Determine the (X, Y) coordinate at the center of the cell enclosing the given text.  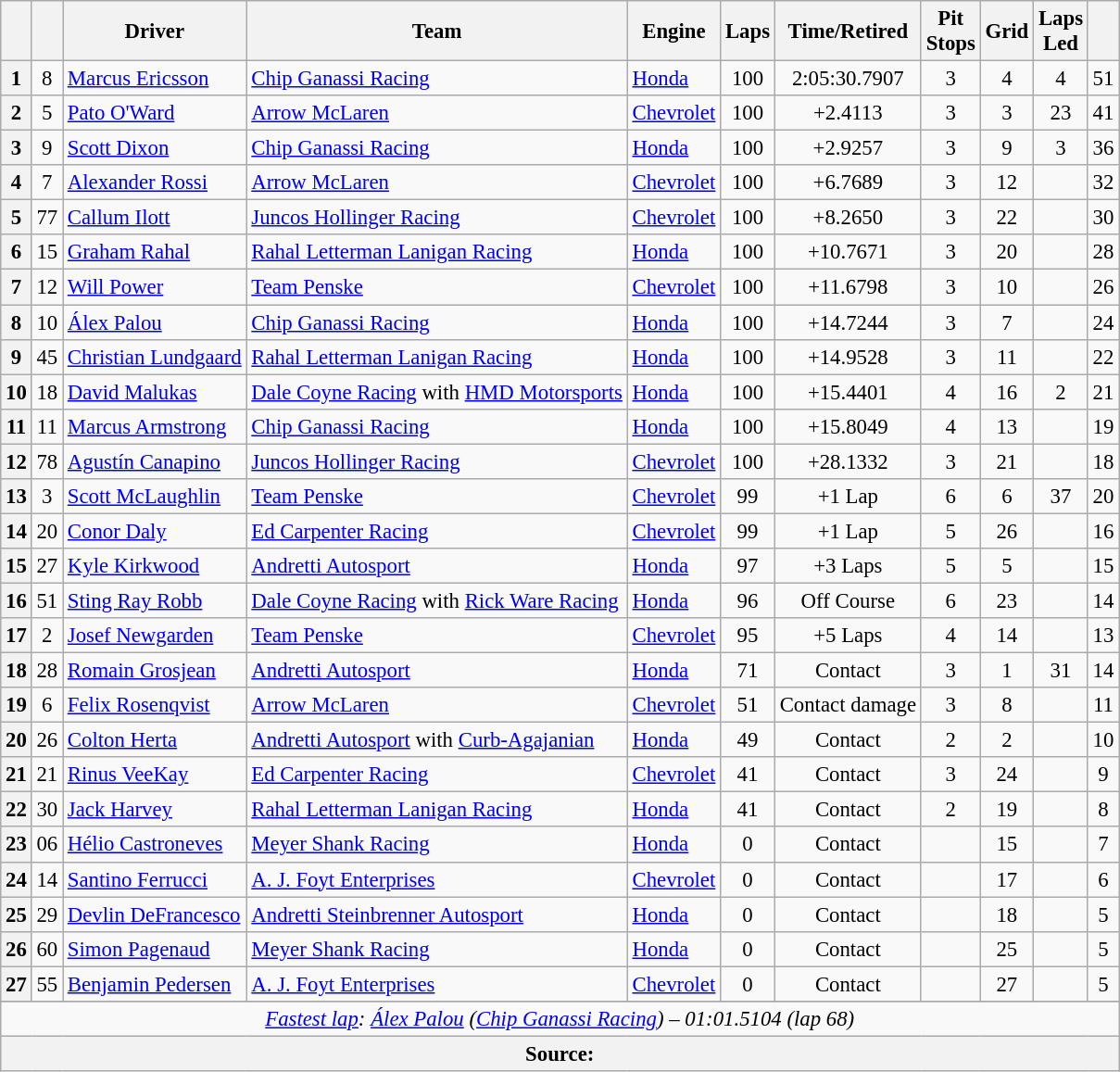
Kyle Kirkwood (156, 566)
+10.7671 (848, 253)
Hélio Castroneves (156, 845)
Christian Lundgaard (156, 357)
96 (749, 600)
Graham Rahal (156, 253)
78 (46, 461)
+6.7689 (848, 183)
Álex Palou (156, 322)
97 (749, 566)
+14.7244 (848, 322)
29 (46, 914)
Simon Pagenaud (156, 949)
55 (46, 984)
+28.1332 (848, 461)
Off Course (848, 600)
Driver (156, 32)
Alexander Rossi (156, 183)
Contact damage (848, 705)
Rinus VeeKay (156, 775)
Source: (560, 1053)
+3 Laps (848, 566)
+5 Laps (848, 636)
32 (1102, 183)
Marcus Armstrong (156, 426)
Scott McLaughlin (156, 497)
Callum Ilott (156, 218)
Engine (673, 32)
Conor Daly (156, 531)
Jack Harvey (156, 810)
Andretti Autosport with Curb-Agajanian (437, 740)
Grid (1006, 32)
37 (1062, 497)
PitStops (950, 32)
36 (1102, 148)
Dale Coyne Racing with Rick Ware Racing (437, 600)
Josef Newgarden (156, 636)
+2.9257 (848, 148)
45 (46, 357)
David Malukas (156, 392)
LapsLed (1062, 32)
Santino Ferrucci (156, 879)
Marcus Ericsson (156, 79)
Colton Herta (156, 740)
77 (46, 218)
Laps (749, 32)
Dale Coyne Racing with HMD Motorsports (437, 392)
Pato O'Ward (156, 113)
+2.4113 (848, 113)
Sting Ray Robb (156, 600)
Romain Grosjean (156, 671)
Agustín Canapino (156, 461)
Andretti Steinbrenner Autosport (437, 914)
2:05:30.7907 (848, 79)
49 (749, 740)
Team (437, 32)
+15.4401 (848, 392)
31 (1062, 671)
+11.6798 (848, 287)
+8.2650 (848, 218)
60 (46, 949)
+14.9528 (848, 357)
71 (749, 671)
Benjamin Pedersen (156, 984)
+15.8049 (848, 426)
Devlin DeFrancesco (156, 914)
Time/Retired (848, 32)
95 (749, 636)
06 (46, 845)
Scott Dixon (156, 148)
Will Power (156, 287)
Felix Rosenqvist (156, 705)
Fastest lap: Álex Palou (Chip Ganassi Racing) – 01:01.5104 (lap 68) (560, 1019)
